Return the (X, Y) coordinate for the center point of the cell that contains the specified text.  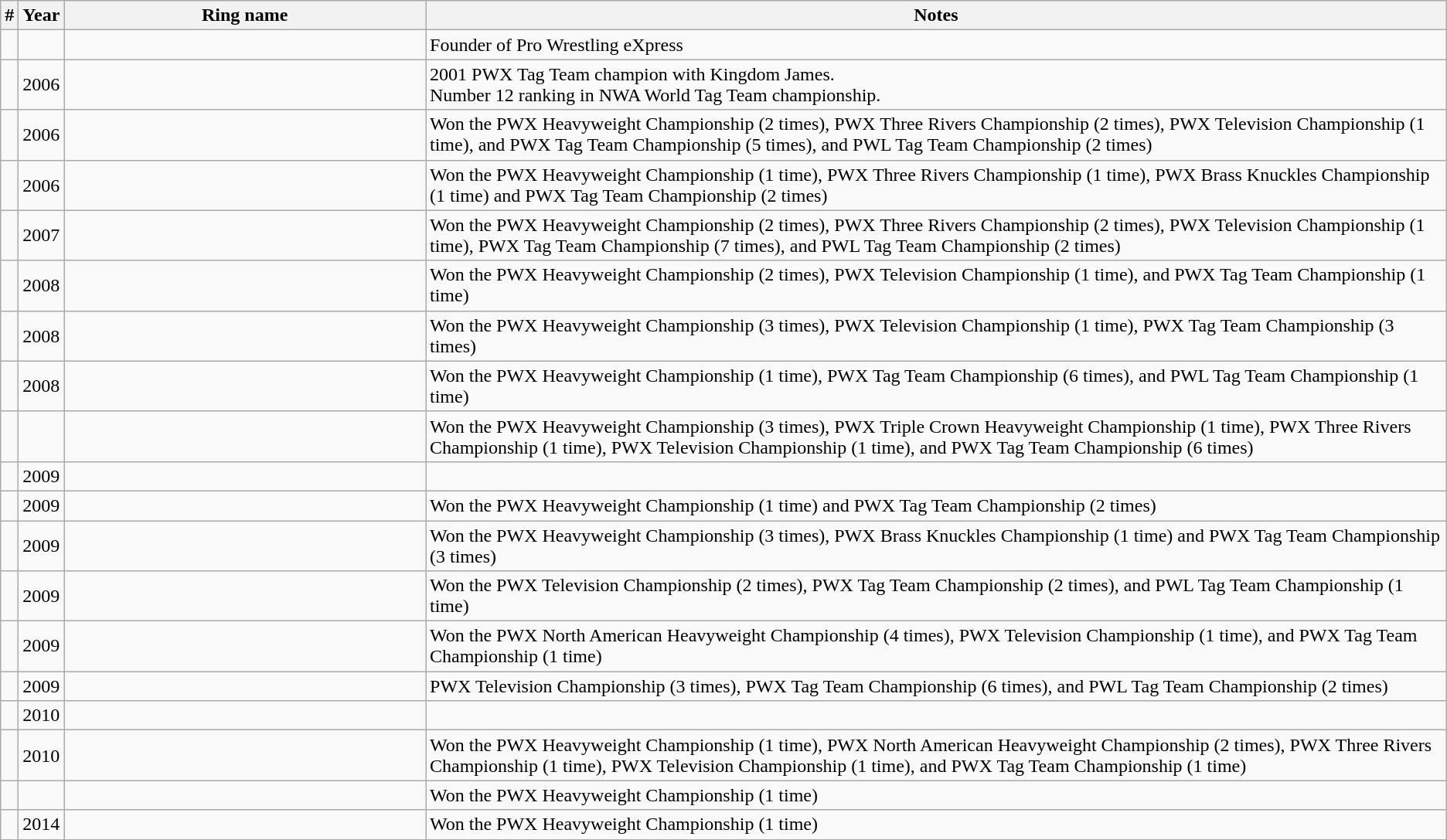
2001 PWX Tag Team champion with Kingdom James.Number 12 ranking in NWA World Tag Team championship. (935, 85)
Won the PWX North American Heavyweight Championship (4 times), PWX Television Championship (1 time), and PWX Tag Team Championship (1 time) (935, 646)
2014 (42, 825)
PWX Television Championship (3 times), PWX Tag Team Championship (6 times), and PWL Tag Team Championship (2 times) (935, 686)
Won the PWX Heavyweight Championship (1 time), PWX Tag Team Championship (6 times), and PWL Tag Team Championship (1 time) (935, 386)
Won the PWX Heavyweight Championship (2 times), PWX Television Championship (1 time), and PWX Tag Team Championship (1 time) (935, 286)
# (9, 15)
Notes (935, 15)
Won the PWX Heavyweight Championship (3 times), PWX Television Championship (1 time), PWX Tag Team Championship (3 times) (935, 335)
Won the PWX Heavyweight Championship (3 times), PWX Brass Knuckles Championship (1 time) and PWX Tag Team Championship (3 times) (935, 546)
2007 (42, 235)
Founder of Pro Wrestling eXpress (935, 45)
Ring name (245, 15)
Won the PWX Heavyweight Championship (1 time) and PWX Tag Team Championship (2 times) (935, 505)
Year (42, 15)
Won the PWX Television Championship (2 times), PWX Tag Team Championship (2 times), and PWL Tag Team Championship (1 time) (935, 597)
